Output the (X, Y) coordinate of the center of the cell containing the given text.  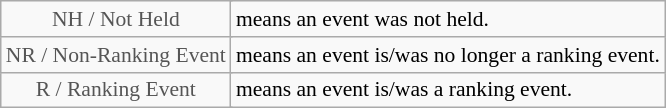
NR / Non-Ranking Event (116, 55)
means an event is/was a ranking event. (448, 90)
means an event was not held. (448, 19)
R / Ranking Event (116, 90)
NH / Not Held (116, 19)
means an event is/was no longer a ranking event. (448, 55)
